Pinpoint the cell where the given text exists, returning its (X, Y) midpoint coordinate. 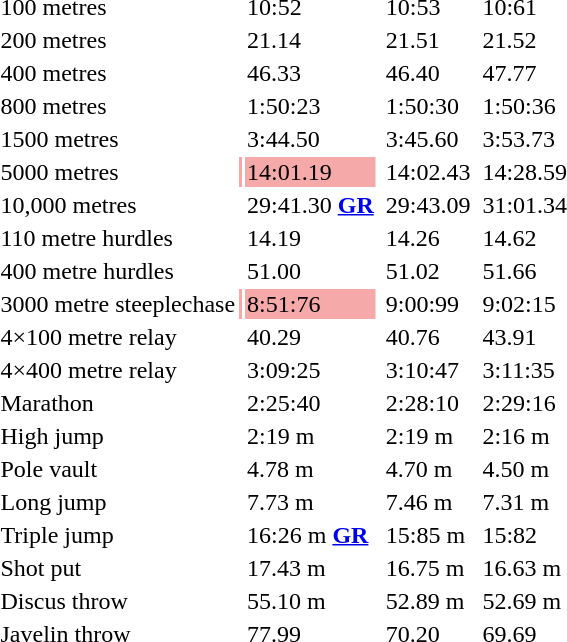
46.33 (311, 73)
7.73 m (311, 502)
52.89 m (428, 601)
4.70 m (428, 469)
51.02 (428, 271)
55.10 m (311, 601)
21.14 (311, 40)
14:02.43 (428, 172)
40.29 (311, 337)
7.46 m (428, 502)
3:09:25 (311, 370)
29:43.09 (428, 205)
14.19 (311, 238)
1:50:23 (311, 106)
51.00 (311, 271)
9:00:99 (428, 304)
4.78 m (311, 469)
2:28:10 (428, 403)
3:45.60 (428, 139)
17.43 m (311, 568)
14:01.19 (311, 172)
16:26 m GR (311, 535)
40.76 (428, 337)
8:51:76 (311, 304)
21.51 (428, 40)
3:44.50 (311, 139)
46.40 (428, 73)
3:10:47 (428, 370)
1:50:30 (428, 106)
2:25:40 (311, 403)
16.75 m (428, 568)
14.26 (428, 238)
29:41.30 GR (311, 205)
15:85 m (428, 535)
